Scan for the cell matching the given text and deliver its [x, y] coordinate at center. 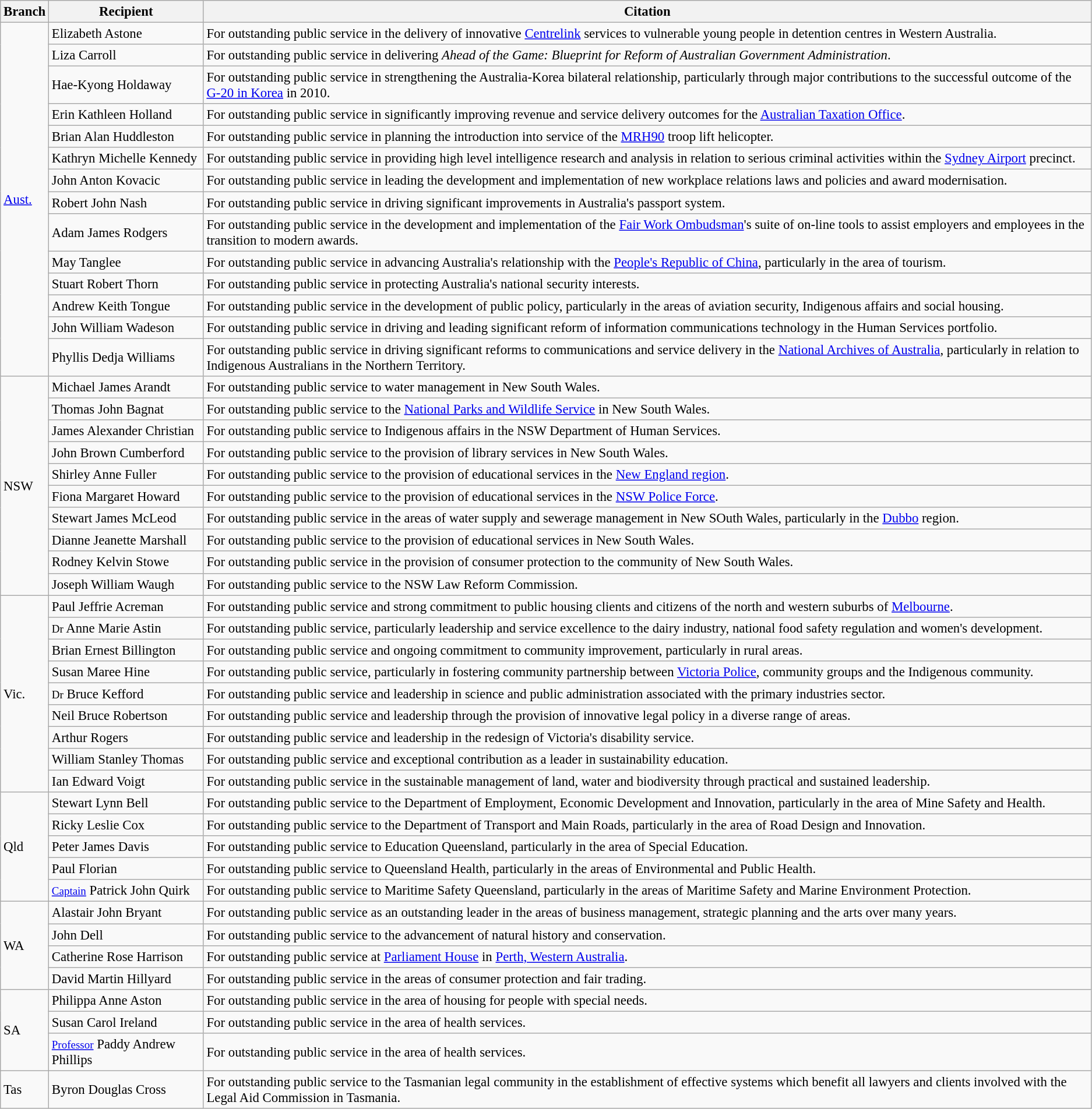
Citation [647, 12]
For outstanding public service and ongoing commitment to community improvement, particularly in rural areas. [647, 650]
For outstanding public service and leadership in the redesign of Victoria's disability service. [647, 737]
Andrew Keith Tongue [126, 306]
Adam James Rodgers [126, 232]
James Alexander Christian [126, 431]
Hae-Kyong Holdaway [126, 85]
Liza Carroll [126, 55]
WA [24, 945]
For outstanding public service to the provision of library services in New South Wales. [647, 453]
Paul Jeffrie Acreman [126, 606]
Kathryn Michelle Kennedy [126, 159]
For outstanding public service in delivering Ahead of the Game: Blueprint for Reform of Australian Government Administration. [647, 55]
May Tanglee [126, 262]
Dr Anne Marie Astin [126, 628]
For outstanding public service to the provision of educational services in the New England region. [647, 475]
Ricky Leslie Cox [126, 825]
For outstanding public service in planning the introduction into service of the MRH90 troop lift helicopter. [647, 137]
Fiona Margaret Howard [126, 497]
Brian Ernest Billington [126, 650]
For outstanding public service to the provision of educational services in New South Wales. [647, 541]
John William Wadeson [126, 328]
For outstanding public service in the areas of consumer protection and fair trading. [647, 979]
For outstanding public service to Maritime Safety Queensland, particularly in the areas of Maritime Safety and Marine Environment Protection. [647, 891]
For outstanding public service in driving significant improvements in Australia's passport system. [647, 203]
Professor Paddy Andrew Phillips [126, 1052]
Michael James Arandt [126, 387]
Paul Florian [126, 869]
John Anton Kovacic [126, 181]
For outstanding public service to water management in New South Wales. [647, 387]
Phyllis Dedja Williams [126, 358]
Branch [24, 12]
For outstanding public service to Indigenous affairs in the NSW Department of Human Services. [647, 431]
Alastair John Bryant [126, 913]
Robert John Nash [126, 203]
Aust. [24, 199]
Dr Bruce Kefford [126, 694]
Dianne Jeanette Marshall [126, 541]
NSW [24, 486]
For outstanding public service to the advancement of natural history and conservation. [647, 935]
Thomas John Bagnat [126, 409]
Peter James Davis [126, 847]
Rodney Kelvin Stowe [126, 563]
John Dell [126, 935]
Arthur Rogers [126, 737]
Stuart Robert Thorn [126, 284]
Captain Patrick John Quirk [126, 891]
For outstanding public service and leadership in science and public administration associated with the primary industries sector. [647, 694]
Erin Kathleen Holland [126, 115]
For outstanding public service in advancing Australia's relationship with the People's Republic of China, particularly in the area of tourism. [647, 262]
Neil Bruce Robertson [126, 716]
For outstanding public service and leadership through the provision of innovative legal policy in a diverse range of areas. [647, 716]
For outstanding public service in the area of housing for people with special needs. [647, 1000]
Susan Maree Hine [126, 672]
For outstanding public service in the sustainable management of land, water and biodiversity through practical and sustained leadership. [647, 782]
Susan Carol Ireland [126, 1022]
For outstanding public service in significantly improving revenue and service delivery outcomes for the Australian Taxation Office. [647, 115]
For outstanding public service to Education Queensland, particularly in the area of Special Education. [647, 847]
Elizabeth Astone [126, 34]
Stewart James McLeod [126, 518]
Ian Edward Voigt [126, 782]
Vic. [24, 694]
For outstanding public service in the areas of water supply and sewerage management in New SOuth Wales, particularly in the Dubbo region. [647, 518]
For outstanding public service in protecting Australia's national security interests. [647, 284]
Tas [24, 1089]
For outstanding public service in leading the development and implementation of new workplace relations laws and policies and award modernisation. [647, 181]
For outstanding public service at Parliament House in Perth, Western Australia. [647, 956]
For outstanding public service to the NSW Law Reform Commission. [647, 584]
SA [24, 1030]
Catherine Rose Harrison [126, 956]
Recipient [126, 12]
John Brown Cumberford [126, 453]
Joseph William Waugh [126, 584]
Shirley Anne Fuller [126, 475]
Philippa Anne Aston [126, 1000]
For outstanding public service and exceptional contribution as a leader in sustainability education. [647, 760]
William Stanley Thomas [126, 760]
Brian Alan Huddleston [126, 137]
For outstanding public service in driving and leading significant reform of information communications technology in the Human Services portfolio. [647, 328]
For outstanding public service to Queensland Health, particularly in the areas of Environmental and Public Health. [647, 869]
For outstanding public service to the provision of educational services in the NSW Police Force. [647, 497]
Stewart Lynn Bell [126, 803]
For outstanding public service as an outstanding leader in the areas of business management, strategic planning and the arts over many years. [647, 913]
David Martin Hillyard [126, 979]
For outstanding public service and strong commitment to public housing clients and citizens of the north and western suburbs of Melbourne. [647, 606]
For outstanding public service in the provision of consumer protection to the community of New South Wales. [647, 563]
Qld [24, 847]
For outstanding public service to the Department of Transport and Main Roads, particularly in the area of Road Design and Innovation. [647, 825]
For outstanding public service to the National Parks and Wildlife Service in New South Wales. [647, 409]
Byron Douglas Cross [126, 1089]
